Detect which cell encompasses the target text, then output its [X, Y] center coordinate. 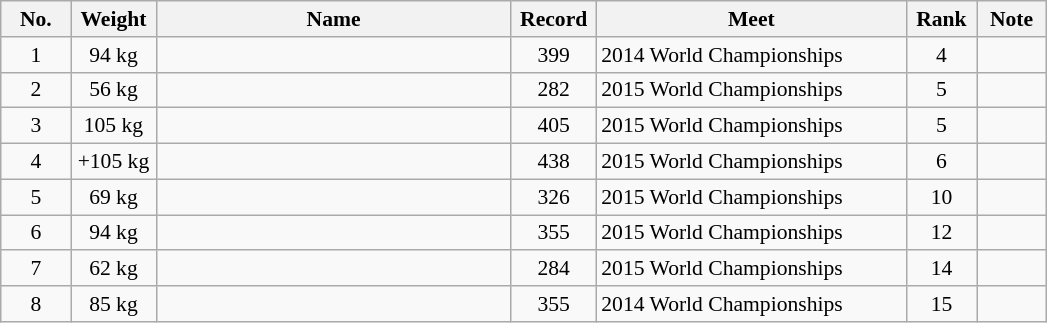
Rank [941, 19]
399 [554, 55]
62 kg [114, 269]
8 [36, 304]
326 [554, 197]
14 [941, 269]
Name [334, 19]
1 [36, 55]
2 [36, 90]
12 [941, 233]
Record [554, 19]
10 [941, 197]
15 [941, 304]
284 [554, 269]
7 [36, 269]
438 [554, 162]
Meet [751, 19]
105 kg [114, 126]
Note [1011, 19]
56 kg [114, 90]
85 kg [114, 304]
3 [36, 126]
Weight [114, 19]
282 [554, 90]
No. [36, 19]
405 [554, 126]
69 kg [114, 197]
+105 kg [114, 162]
